Locate the cell with the specified text and output its [x, y] center coordinate. 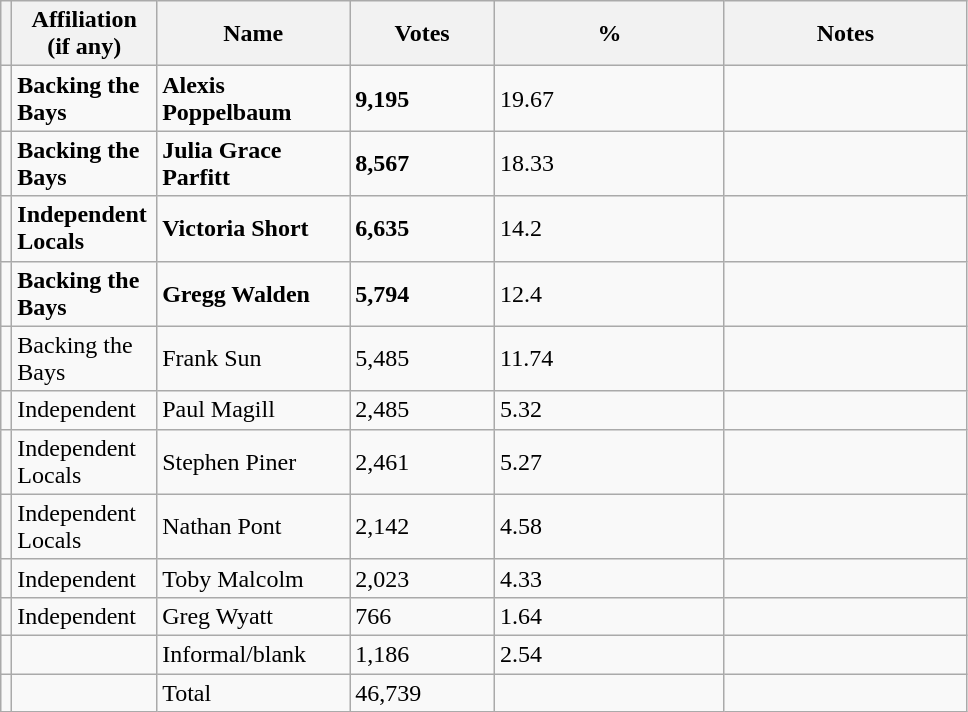
18.33 [609, 164]
Frank Sun [254, 358]
4.33 [609, 578]
4.58 [609, 526]
1.64 [609, 616]
2,023 [422, 578]
12.4 [609, 294]
Gregg Walden [254, 294]
8,567 [422, 164]
11.74 [609, 358]
5.27 [609, 462]
9,195 [422, 98]
Notes [845, 34]
Julia Grace Parfitt [254, 164]
46,739 [422, 693]
5.32 [609, 410]
Stephen Piner [254, 462]
Alexis Poppelbaum [254, 98]
14.2 [609, 228]
Victoria Short [254, 228]
19.67 [609, 98]
Affiliation (if any) [84, 34]
766 [422, 616]
1,186 [422, 654]
Votes [422, 34]
5,485 [422, 358]
5,794 [422, 294]
2,461 [422, 462]
Total [254, 693]
2.54 [609, 654]
6,635 [422, 228]
Name [254, 34]
Paul Magill [254, 410]
Nathan Pont [254, 526]
% [609, 34]
2,485 [422, 410]
Informal/blank [254, 654]
2,142 [422, 526]
Toby Malcolm [254, 578]
Greg Wyatt [254, 616]
